Search for the cell housing the specified text and yield its (X, Y) center coordinate. 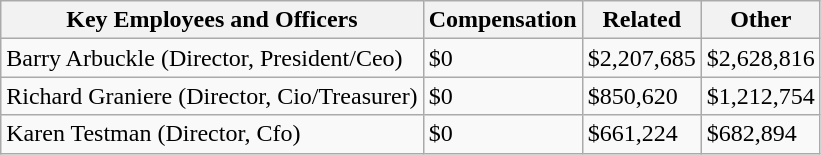
Other (760, 20)
$682,894 (760, 134)
$1,212,754 (760, 96)
$2,207,685 (642, 58)
Barry Arbuckle (Director, President/Ceo) (212, 58)
$850,620 (642, 96)
Richard Graniere (Director, Cio/Treasurer) (212, 96)
Compensation (502, 20)
Key Employees and Officers (212, 20)
$2,628,816 (760, 58)
Related (642, 20)
Karen Testman (Director, Cfo) (212, 134)
$661,224 (642, 134)
